Determine the (X, Y) coordinate at the center of the cell enclosing the given text.  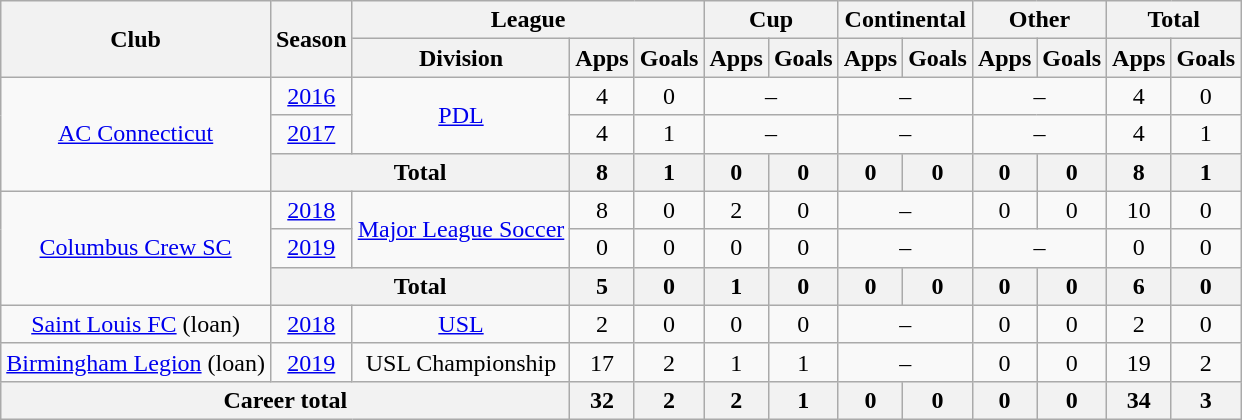
Club (136, 39)
USL Championship (461, 362)
5 (602, 286)
Major League Soccer (461, 229)
Division (461, 58)
34 (1139, 400)
PDL (461, 115)
19 (1139, 362)
USL (461, 324)
Birmingham Legion (loan) (136, 362)
League (528, 20)
Season (311, 39)
Career total (286, 400)
Columbus Crew SC (136, 248)
2016 (311, 96)
32 (602, 400)
Cup (771, 20)
10 (1139, 210)
Continental (905, 20)
Saint Louis FC (loan) (136, 324)
Other (1039, 20)
2017 (311, 134)
AC Connecticut (136, 134)
17 (602, 362)
3 (1206, 400)
6 (1139, 286)
